Detect which cell encompasses the target text, then output its (X, Y) center coordinate. 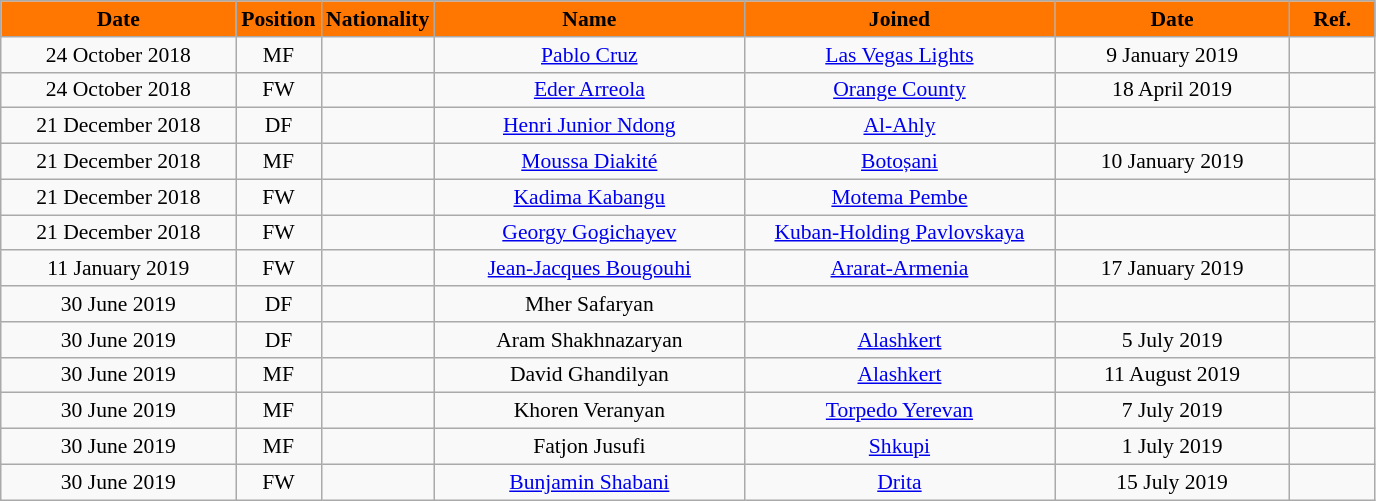
18 April 2019 (1172, 90)
Mher Safaryan (589, 304)
10 January 2019 (1172, 162)
Moussa Diakité (589, 162)
Eder Arreola (589, 90)
Aram Shakhnazaryan (589, 340)
7 July 2019 (1172, 411)
5 July 2019 (1172, 340)
Kuban-Holding Pavlovskaya (899, 233)
Bunjamin Shabani (589, 482)
Henri Junior Ndong (589, 126)
Fatjon Jusufi (589, 447)
Botoșani (899, 162)
11 August 2019 (1172, 375)
Khoren Veranyan (589, 411)
Jean-Jacques Bougouhi (589, 269)
9 January 2019 (1172, 55)
Ararat-Armenia (899, 269)
Shkupi (899, 447)
Torpedo Yerevan (899, 411)
Ref. (1332, 19)
Pablo Cruz (589, 55)
15 July 2019 (1172, 482)
Las Vegas Lights (899, 55)
1 July 2019 (1172, 447)
Drita (899, 482)
11 January 2019 (118, 269)
Orange County (899, 90)
Nationality (378, 19)
David Ghandilyan (589, 375)
17 January 2019 (1172, 269)
Al-Ahly (899, 126)
Name (589, 19)
Georgy Gogichayev (589, 233)
Kadima Kabangu (589, 197)
Joined (899, 19)
Position (278, 19)
Motema Pembe (899, 197)
